From the cell containing the given text, extract its center point as [X, Y] coordinate. 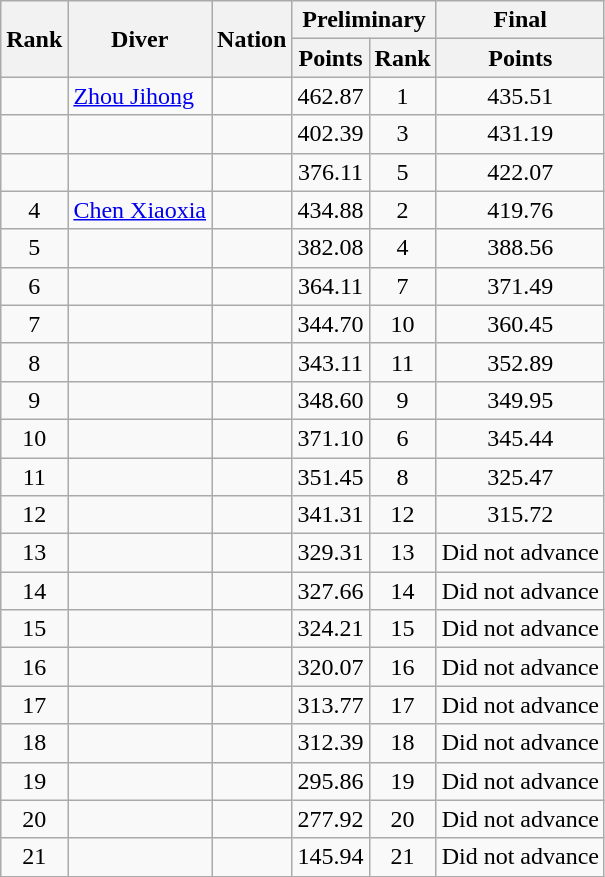
434.88 [330, 210]
313.77 [330, 705]
348.60 [330, 400]
371.10 [330, 438]
315.72 [520, 515]
341.31 [330, 515]
349.95 [520, 400]
351.45 [330, 477]
371.49 [520, 286]
402.39 [330, 134]
345.44 [520, 438]
344.70 [330, 324]
324.21 [330, 629]
295.86 [330, 781]
3 [402, 134]
462.87 [330, 96]
352.89 [520, 362]
364.11 [330, 286]
376.11 [330, 172]
Preliminary [364, 20]
Final [520, 20]
312.39 [330, 743]
145.94 [330, 857]
329.31 [330, 553]
Nation [252, 39]
325.47 [520, 477]
327.66 [330, 591]
435.51 [520, 96]
422.07 [520, 172]
431.19 [520, 134]
388.56 [520, 248]
Diver [140, 39]
320.07 [330, 667]
1 [402, 96]
2 [402, 210]
277.92 [330, 819]
360.45 [520, 324]
343.11 [330, 362]
382.08 [330, 248]
Zhou Jihong [140, 96]
Chen Xiaoxia [140, 210]
419.76 [520, 210]
